Pinpoint the cell where the given text exists, returning its (x, y) midpoint coordinate. 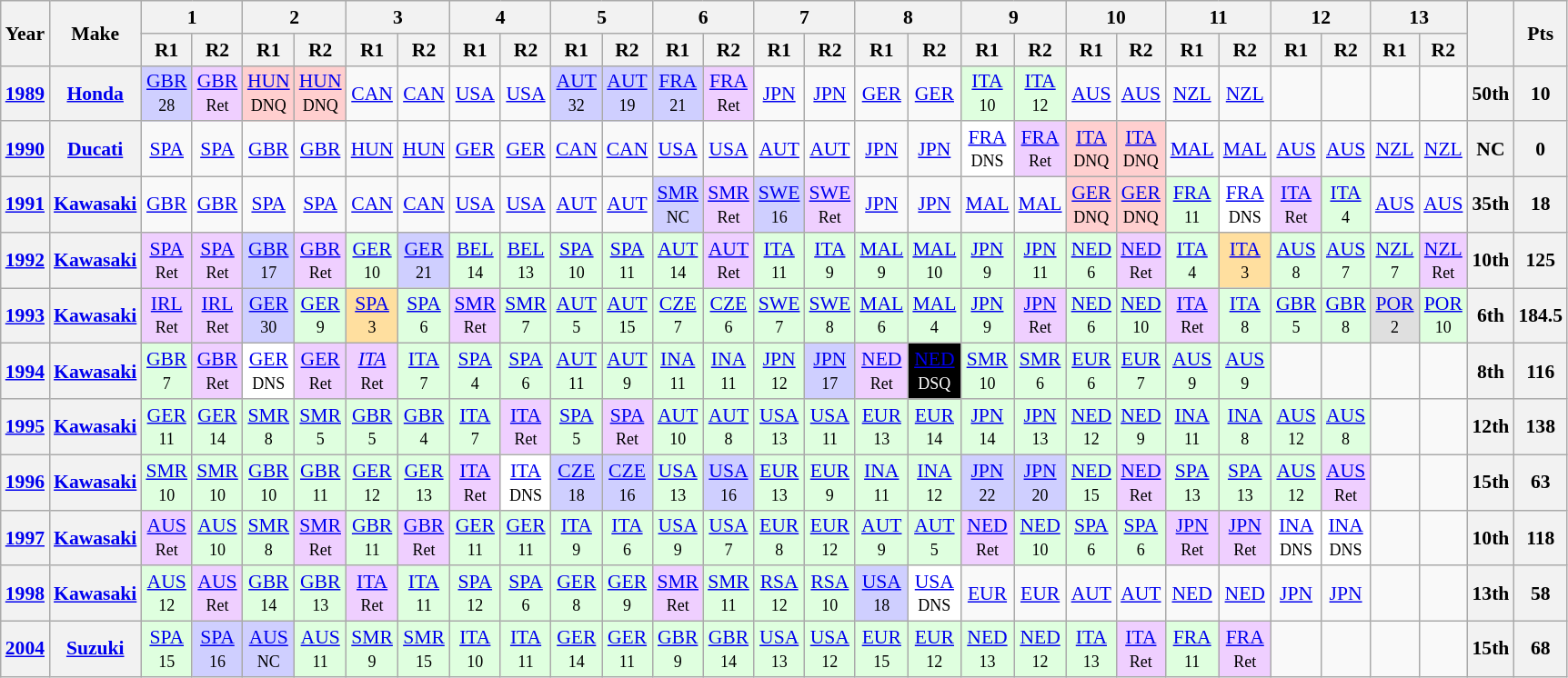
Make (95, 33)
FRA21 (678, 93)
3 (398, 17)
NZL7 (1395, 260)
SPA4 (475, 371)
GBR4 (424, 427)
AUSNC (269, 649)
JPN13 (1040, 427)
AUT8 (729, 427)
USA9 (678, 538)
58 (1541, 594)
AUS10 (217, 538)
GBR7 (166, 371)
POR2 (1395, 316)
SMR7 (526, 316)
SWE8 (830, 316)
Honda (95, 93)
SPA16 (217, 649)
INA12 (934, 482)
EUR9 (830, 482)
5 (602, 17)
1 (191, 17)
RSA12 (779, 594)
USA18 (881, 594)
1995 (25, 427)
1993 (25, 316)
NED13 (987, 649)
1997 (25, 538)
SMR11 (729, 594)
ITA3 (1245, 260)
184.5 (1541, 316)
SMR5 (320, 427)
SPA15 (166, 649)
GER12 (373, 482)
138 (1541, 427)
AUT10 (678, 427)
35th (1490, 205)
SWE16 (779, 205)
USA12 (830, 649)
GERRet (320, 371)
1990 (25, 149)
CZE7 (678, 316)
NC (1490, 149)
SMR6 (1040, 371)
USA7 (729, 538)
USADNS (934, 594)
GER30 (269, 316)
GBR13 (320, 594)
SPA5 (577, 427)
9 (1013, 17)
SPA11 (628, 260)
JPN11 (1040, 260)
GBR8 (1346, 316)
12th (1490, 427)
SPA3 (373, 316)
18 (1541, 205)
ITADNS (526, 482)
CZE16 (628, 482)
RSA10 (830, 594)
0 (1541, 149)
AUT11 (577, 371)
AUT15 (628, 316)
125 (1541, 260)
BEL14 (475, 260)
12 (1321, 17)
GBR17 (269, 260)
SPA10 (577, 260)
Year (25, 33)
ITA12 (1040, 93)
Ducati (95, 149)
50th (1490, 93)
JPN12 (779, 371)
Suzuki (95, 649)
NZLRet (1442, 260)
ITA8 (1245, 316)
6 (702, 17)
AUS7 (1346, 260)
ITA13 (1091, 649)
2 (295, 17)
INA8 (1245, 427)
4 (500, 17)
AUTRet (729, 260)
CZE6 (729, 316)
JPN22 (987, 482)
SMR9 (373, 649)
JPN20 (1040, 482)
68 (1541, 649)
8th (1490, 371)
1998 (25, 594)
GBR28 (166, 93)
118 (1541, 538)
NED15 (1091, 482)
AUT19 (628, 93)
2004 (25, 649)
CZE18 (577, 482)
13th (1490, 594)
6th (1490, 316)
AUS11 (320, 649)
SWERet (830, 205)
1992 (25, 260)
EUR15 (881, 649)
JPN14 (987, 427)
GBR10 (269, 482)
SPA12 (475, 594)
1989 (25, 93)
MAL6 (881, 316)
EUR7 (1141, 371)
1996 (25, 482)
GER8 (577, 594)
EUR14 (934, 427)
GER10 (373, 260)
Pts (1541, 33)
EUR8 (779, 538)
USA16 (729, 482)
7 (804, 17)
13 (1419, 17)
116 (1541, 371)
63 (1541, 482)
SWE7 (779, 316)
POR10 (1442, 316)
MAL9 (881, 260)
ITA6 (628, 538)
GERDNS (269, 371)
AUT32 (577, 93)
BEL13 (526, 260)
11 (1219, 17)
MAL4 (934, 316)
JPN17 (830, 371)
1991 (25, 205)
NEDDSQ (934, 371)
USA11 (830, 427)
MAL10 (934, 260)
1994 (25, 371)
GER21 (424, 260)
AUT14 (678, 260)
EUR6 (1091, 371)
8 (908, 17)
GER13 (424, 482)
SMR15 (424, 649)
SMRNC (678, 205)
NED9 (1141, 427)
GBR9 (678, 649)
